Return (x, y) of the center of cell containing provided text 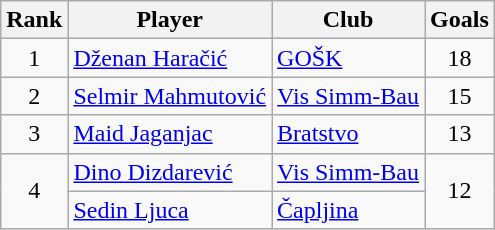
2 (34, 96)
Player (170, 20)
4 (34, 191)
Čapljina (348, 210)
Goals (460, 20)
18 (460, 58)
Maid Jaganjac (170, 134)
1 (34, 58)
15 (460, 96)
13 (460, 134)
Club (348, 20)
12 (460, 191)
GOŠK (348, 58)
Bratstvo (348, 134)
Dženan Haračić (170, 58)
Rank (34, 20)
Sedin Ljuca (170, 210)
Dino Dizdarević (170, 172)
Selmir Mahmutović (170, 96)
3 (34, 134)
